Locate the cell with the specified text and output its (X, Y) center coordinate. 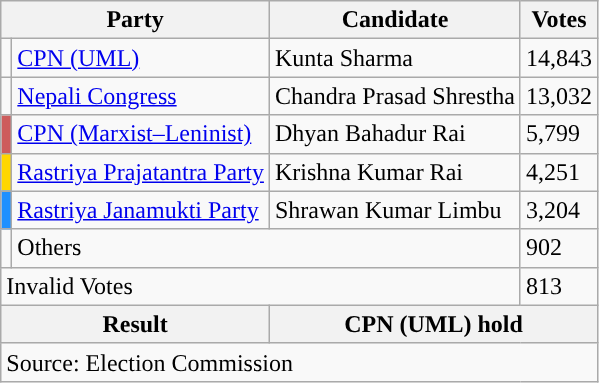
Krishna Kumar Rai (394, 172)
Kunta Sharma (394, 58)
Shrawan Kumar Limbu (394, 210)
902 (558, 248)
Invalid Votes (261, 286)
CPN (Marxist–Leninist) (141, 134)
Chandra Prasad Shrestha (394, 96)
4,251 (558, 172)
Others (266, 248)
CPN (UML) (141, 58)
14,843 (558, 58)
Source: Election Commission (300, 362)
Dhyan Bahadur Rai (394, 134)
Nepali Congress (141, 96)
13,032 (558, 96)
Result (136, 324)
Votes (558, 20)
Rastriya Prajatantra Party (141, 172)
CPN (UML) hold (433, 324)
5,799 (558, 134)
3,204 (558, 210)
813 (558, 286)
Candidate (394, 20)
Rastriya Janamukti Party (141, 210)
Party (136, 20)
